Find where the given text appears and provide that cell's center as [X, Y] coordinate. 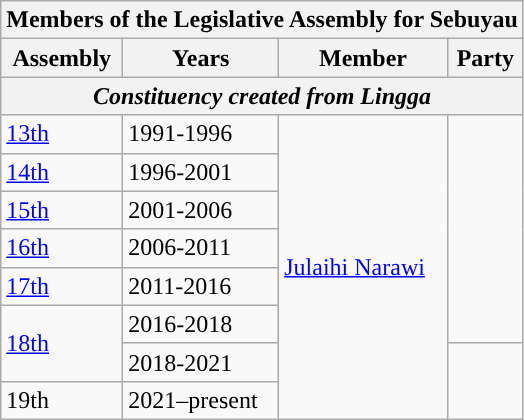
2006-2011 [201, 248]
17th [62, 286]
2001-2006 [201, 210]
16th [62, 248]
18th [62, 343]
15th [62, 210]
Members of the Legislative Assembly for Sebuyau [262, 20]
1991-1996 [201, 134]
14th [62, 172]
Constituency created from Lingga [262, 96]
2011-2016 [201, 286]
Julaihi Narawi [364, 267]
Member [364, 58]
13th [62, 134]
1996-2001 [201, 172]
2016-2018 [201, 324]
2021–present [201, 400]
2018-2021 [201, 362]
Party [485, 58]
19th [62, 400]
Assembly [62, 58]
Years [201, 58]
